Pinpoint the cell where the given text exists, returning its [x, y] midpoint coordinate. 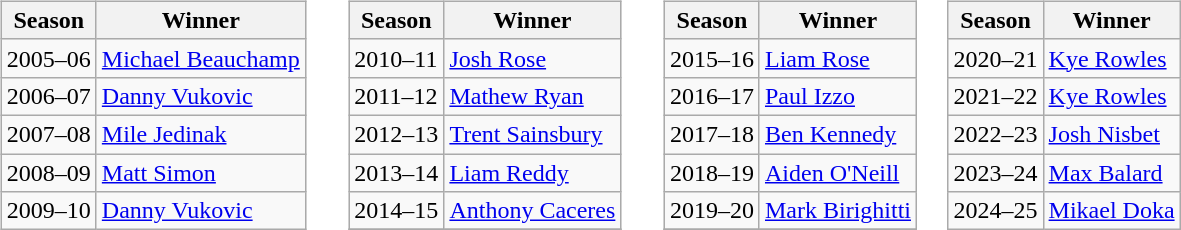
2012–13 [396, 134]
2022–23 [996, 134]
2006–07 [48, 96]
2024–25 [996, 211]
Ben Kennedy [838, 134]
Matt Simon [200, 173]
2017–18 [712, 134]
2007–08 [48, 134]
Mikael Doka [1112, 211]
2015–16 [712, 58]
Liam Rose [838, 58]
Aiden O'Neill [838, 173]
2021–22 [996, 96]
Paul Izzo [838, 96]
2011–12 [396, 96]
Anthony Caceres [532, 211]
2008–09 [48, 173]
2023–24 [996, 173]
2009–10 [48, 211]
2013–14 [396, 173]
Michael Beauchamp [200, 58]
Mathew Ryan [532, 96]
2005–06 [48, 58]
Mark Birighitti [838, 211]
Josh Nisbet [1112, 134]
Max Balard [1112, 173]
2019–20 [712, 211]
Liam Reddy [532, 173]
2020–21 [996, 58]
Mile Jedinak [200, 134]
Josh Rose [532, 58]
2014–15 [396, 211]
2010–11 [396, 58]
2018–19 [712, 173]
2016–17 [712, 96]
Trent Sainsbury [532, 134]
